Search for the cell housing the specified text and yield its (X, Y) center coordinate. 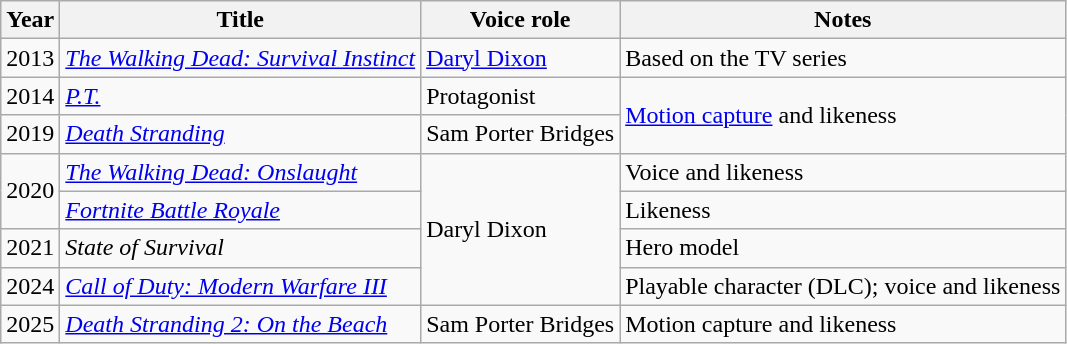
Death Stranding 2: On the Beach (240, 324)
2013 (30, 58)
2025 (30, 324)
P.T. (240, 96)
Likeness (843, 210)
2021 (30, 248)
2014 (30, 96)
Year (30, 20)
The Walking Dead: Onslaught (240, 172)
The Walking Dead: Survival Instinct (240, 58)
Hero model (843, 248)
State of Survival (240, 248)
2020 (30, 191)
Playable character (DLC); voice and likeness (843, 286)
Voice role (520, 20)
Voice and likeness (843, 172)
Fortnite Battle Royale (240, 210)
Notes (843, 20)
Call of Duty: Modern Warfare III (240, 286)
Death Stranding (240, 134)
Protagonist (520, 96)
Title (240, 20)
Based on the TV series (843, 58)
2024 (30, 286)
2019 (30, 134)
